Identify which cell holds the provided text, then report its [x, y] central coordinate. 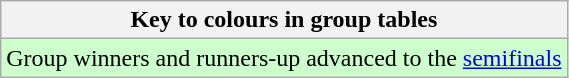
Key to colours in group tables [284, 20]
Group winners and runners-up advanced to the semifinals [284, 58]
